Search for the cell housing the specified text and yield its (x, y) center coordinate. 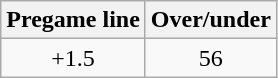
+1.5 (74, 58)
Pregame line (74, 20)
Over/under (210, 20)
56 (210, 58)
